Return (x, y) of the center of cell containing provided text 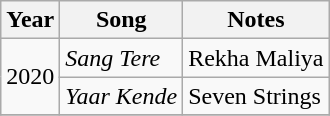
Seven Strings (256, 96)
2020 (30, 77)
Notes (256, 20)
Song (122, 20)
Yaar Kende (122, 96)
Year (30, 20)
Rekha Maliya (256, 58)
Sang Tere (122, 58)
